Capture the cell that displays the provided text and extract its [x, y] central coordinate. 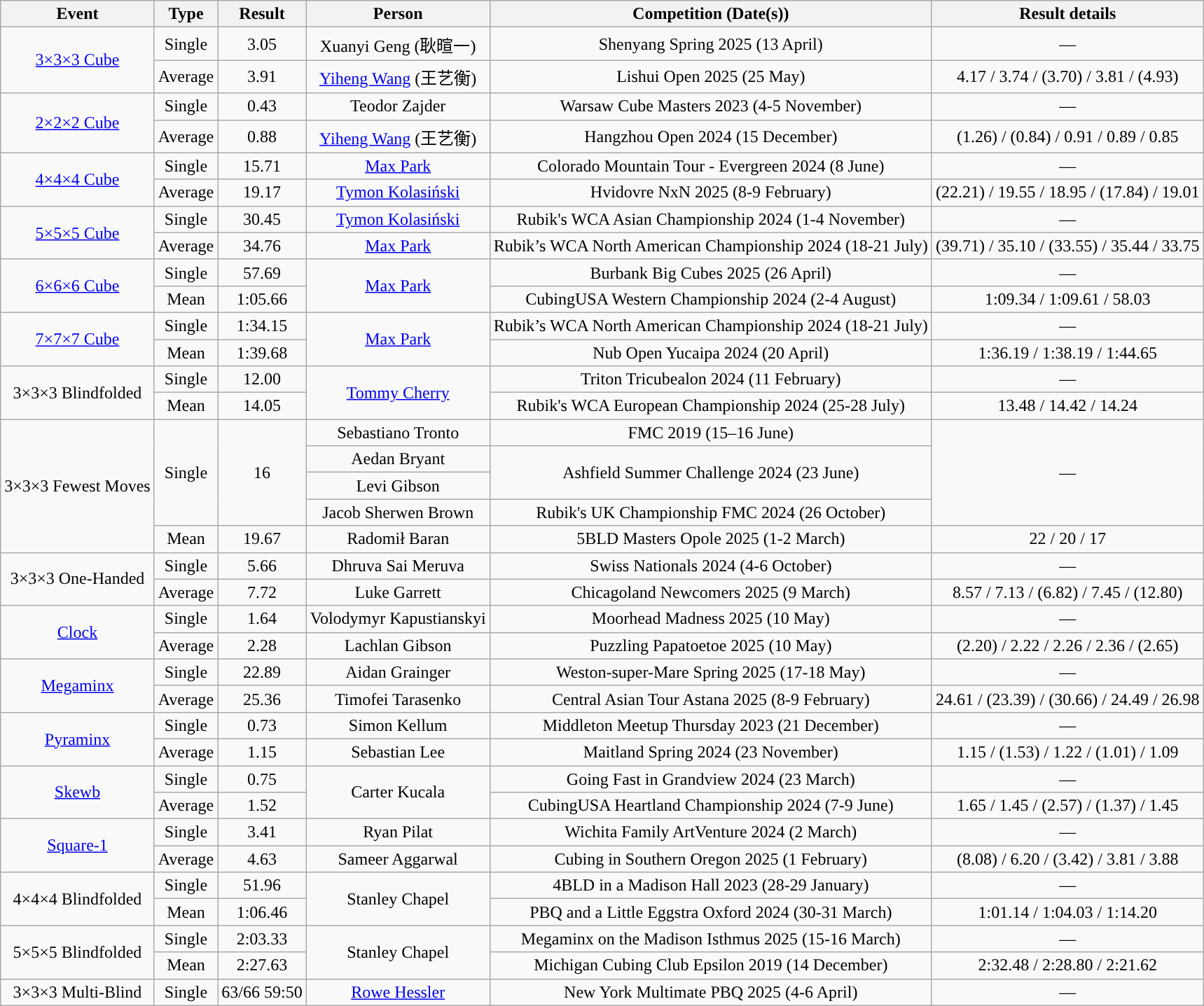
8.57 / 7.13 / (6.82) / 7.45 / (12.80) [1067, 592]
CubingUSA Heartland Championship 2024 (7-9 June) [710, 806]
Middleton Meetup Thursday 2023 (21 December) [710, 725]
Megaminx [77, 685]
Luke Garrett [398, 592]
Lishui Open 2025 (25 May) [710, 77]
(22.21) / 19.55 / 18.95 / (17.84) / 19.01 [1067, 193]
2:27.63 [262, 965]
4.17 / 3.74 / (3.70) / 3.81 / (4.93) [1067, 77]
1:06.46 [262, 912]
16 [262, 473]
Person [398, 14]
Square-1 [77, 846]
2.28 [262, 645]
Ashfield Summer Challenge 2024 (23 June) [710, 473]
Timofei Tarasenko [398, 699]
51.96 [262, 886]
Rowe Hessler [398, 992]
Puzzling Papatoetoe 2025 (10 May) [710, 645]
63/66 59:50 [262, 992]
Hvidovre NxN 2025 (8-9 February) [710, 193]
13.48 / 14.42 / 14.24 [1067, 406]
5BLD Masters Opole 2025 (1-2 March) [710, 539]
Radomił Baran [398, 539]
Nub Open Yucaipa 2024 (20 April) [710, 352]
5.66 [262, 566]
Pyraminx [77, 739]
Xuanyi Geng (耿暄一) [398, 43]
57.69 [262, 272]
34.76 [262, 246]
7.72 [262, 592]
4×4×4 Cube [77, 179]
6×6×6 Cube [77, 286]
Colorado Mountain Tour - Evergreen 2024 (8 June) [710, 166]
3.41 [262, 832]
1:34.15 [262, 326]
Carter Kucala [398, 792]
7×7×7 Cube [77, 339]
Michigan Cubing Club Epsilon 2019 (14 December) [710, 965]
3×3×3 Blindfolded [77, 393]
19.67 [262, 539]
0.88 [262, 136]
1.15 [262, 752]
0.43 [262, 106]
Burbank Big Cubes 2025 (26 April) [710, 272]
5×5×5 Blindfolded [77, 952]
(1.26) / (0.84) / 0.91 / 0.89 / 0.85 [1067, 136]
3×3×3 Cube [77, 60]
Central Asian Tour Astana 2025 (8-9 February) [710, 699]
1:05.66 [262, 299]
Ryan Pilat [398, 832]
3×3×3 One-Handed [77, 579]
New York Multimate PBQ 2025 (4-6 April) [710, 992]
Result [262, 14]
4.63 [262, 859]
4BLD in a Madison Hall 2023 (28-29 January) [710, 886]
1:01.14 / 1:04.03 / 1:14.20 [1067, 912]
Triton Tricubealon 2024 (11 February) [710, 379]
3.05 [262, 43]
Chicagoland Newcomers 2025 (9 March) [710, 592]
4×4×4 Blindfolded [77, 899]
19.17 [262, 193]
14.05 [262, 406]
1.65 / 1.45 / (2.57) / (1.37) / 1.45 [1067, 806]
15.71 [262, 166]
Jacob Sherwen Brown [398, 512]
Volodymyr Kapustianskyi [398, 619]
3.91 [262, 77]
Swiss Nationals 2024 (4-6 October) [710, 566]
(8.08) / 6.20 / (3.42) / 3.81 / 3.88 [1067, 859]
Aidan Grainger [398, 672]
Rubik's WCA European Championship 2024 (25-28 July) [710, 406]
22 / 20 / 17 [1067, 539]
Simon Kellum [398, 725]
Sameer Aggarwal [398, 859]
Wichita Family ArtVenture 2024 (2 March) [710, 832]
Dhruva Sai Meruva [398, 566]
Moorhead Madness 2025 (10 May) [710, 619]
Tommy Cherry [398, 393]
PBQ and a Little Eggstra Oxford 2024 (30-31 March) [710, 912]
Hangzhou Open 2024 (15 December) [710, 136]
Result details [1067, 14]
Sebastian Lee [398, 752]
1:39.68 [262, 352]
3×3×3 Multi-Blind [77, 992]
1:36.19 / 1:38.19 / 1:44.65 [1067, 352]
30.45 [262, 219]
Megaminx on the Madison Isthmus 2025 (15-16 March) [710, 939]
(39.71) / 35.10 / (33.55) / 35.44 / 33.75 [1067, 246]
0.73 [262, 725]
Warsaw Cube Masters 2023 (4-5 November) [710, 106]
CubingUSA Western Championship 2024 (2-4 August) [710, 299]
Aedan Bryant [398, 459]
2:32.48 / 2:28.80 / 2:21.62 [1067, 965]
0.75 [262, 779]
FMC 2019 (15–16 June) [710, 433]
Going Fast in Grandview 2024 (23 March) [710, 779]
24.61 / (23.39) / (30.66) / 24.49 / 26.98 [1067, 699]
1.52 [262, 806]
Rubik's UK Championship FMC 2024 (26 October) [710, 512]
2:03.33 [262, 939]
1:09.34 / 1:09.61 / 58.03 [1067, 299]
Competition (Date(s)) [710, 14]
2×2×2 Cube [77, 123]
Rubik's WCA Asian Championship 2024 (1-4 November) [710, 219]
Clock [77, 632]
(2.20) / 2.22 / 2.26 / 2.36 / (2.65) [1067, 645]
1.64 [262, 619]
Event [77, 14]
Maitland Spring 2024 (23 November) [710, 752]
Cubing in Southern Oregon 2025 (1 February) [710, 859]
Levi Gibson [398, 486]
Skewb [77, 792]
Teodor Zajder [398, 106]
22.89 [262, 672]
5×5×5 Cube [77, 232]
1.15 / (1.53) / 1.22 / (1.01) / 1.09 [1067, 752]
Weston-super-Mare Spring 2025 (17-18 May) [710, 672]
Type [186, 14]
12.00 [262, 379]
3×3×3 Fewest Moves [77, 486]
Lachlan Gibson [398, 645]
25.36 [262, 699]
Shenyang Spring 2025 (13 April) [710, 43]
Sebastiano Tronto [398, 433]
